Capture the cell that displays the provided text and extract its (x, y) central coordinate. 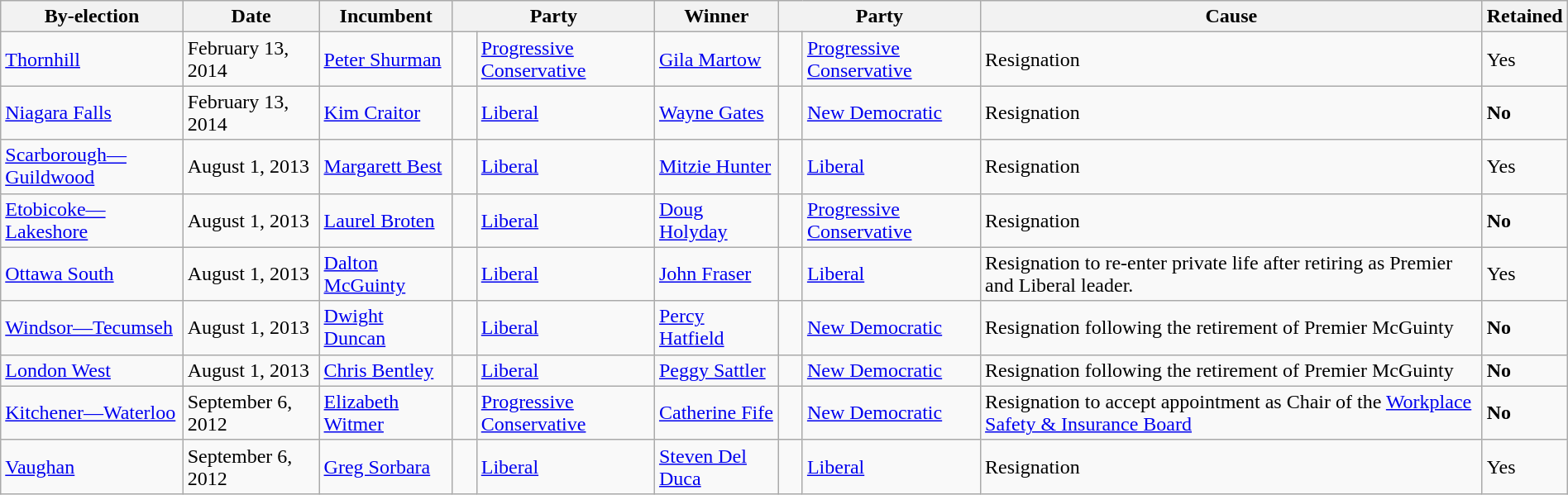
Wayne Gates (716, 112)
Resignation to re-enter private life after retiring as Premier and Liberal leader. (1232, 274)
Incumbent (385, 17)
Thornhill (92, 59)
Ottawa South (92, 274)
Scarborough—Guildwood (92, 167)
Windsor—Tecumseh (92, 327)
London West (92, 370)
Retained (1525, 17)
Chris Bentley (385, 370)
Niagara Falls (92, 112)
Laurel Broten (385, 220)
Greg Sorbara (385, 466)
Peggy Sattler (716, 370)
Etobicoke—Lakeshore (92, 220)
Kim Craitor (385, 112)
Percy Hatfield (716, 327)
Vaughan (92, 466)
Kitchener—Waterloo (92, 413)
Gila Martow (716, 59)
Dalton McGuinty (385, 274)
Doug Holyday (716, 220)
Margarett Best (385, 167)
Winner (716, 17)
Steven Del Duca (716, 466)
John Fraser (716, 274)
Mitzie Hunter (716, 167)
Peter Shurman (385, 59)
Date (251, 17)
Catherine Fife (716, 413)
Cause (1232, 17)
Resignation to accept appointment as Chair of the Workplace Safety & Insurance Board (1232, 413)
By-election (92, 17)
Dwight Duncan (385, 327)
Elizabeth Witmer (385, 413)
